Scan for the cell matching the given text and deliver its [x, y] coordinate at center. 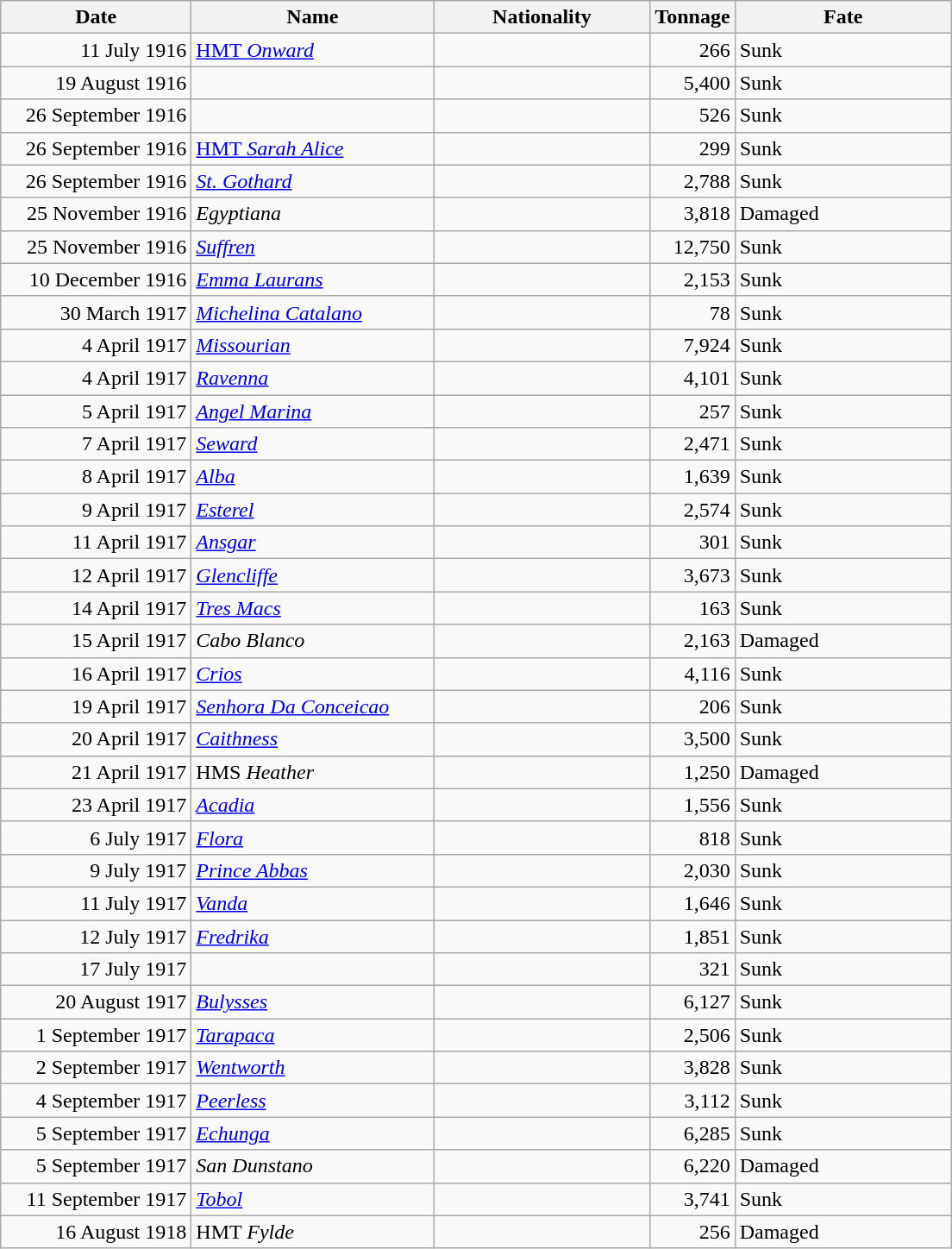
2,163 [692, 641]
78 [692, 312]
8 April 1917 [97, 477]
HMT Sarah Alice [312, 148]
Tonnage [692, 17]
2,574 [692, 510]
16 April 1917 [97, 674]
Alba [312, 477]
HMT Onward [312, 50]
4,101 [692, 378]
Tobol [312, 1199]
1,646 [692, 903]
Cabo Blanco [312, 641]
Caithness [312, 739]
3,673 [692, 575]
5,400 [692, 83]
Egyptiana [312, 214]
1,556 [692, 805]
HMS Heather [312, 772]
6,285 [692, 1133]
15 April 1917 [97, 641]
Vanda [312, 903]
3,818 [692, 214]
11 July 1917 [97, 903]
17 July 1917 [97, 970]
266 [692, 50]
Tarapaca [312, 1035]
11 April 1917 [97, 543]
6,220 [692, 1166]
23 April 1917 [97, 805]
12 July 1917 [97, 936]
Peerless [312, 1101]
818 [692, 838]
2,788 [692, 181]
San Dunstano [312, 1166]
1 September 1917 [97, 1035]
Seward [312, 444]
Flora [312, 838]
14 April 1917 [97, 608]
321 [692, 970]
Michelina Catalano [312, 312]
1,851 [692, 936]
Glencliffe [312, 575]
20 April 1917 [97, 739]
Prince Abbas [312, 870]
19 April 1917 [97, 706]
Angel Marina [312, 411]
299 [692, 148]
Ansgar [312, 543]
526 [692, 116]
Crios [312, 674]
St. Gothard [312, 181]
Date [97, 17]
Fredrika [312, 936]
7 April 1917 [97, 444]
301 [692, 543]
5 April 1917 [97, 411]
3,500 [692, 739]
20 August 1917 [97, 1002]
Name [312, 17]
Esterel [312, 510]
16 August 1918 [97, 1232]
Senhora Da Conceicao [312, 706]
30 March 1917 [97, 312]
11 July 1916 [97, 50]
4 September 1917 [97, 1101]
2 September 1917 [97, 1068]
12 April 1917 [97, 575]
Bulysses [312, 1002]
2,153 [692, 279]
21 April 1917 [97, 772]
2,471 [692, 444]
1,639 [692, 477]
HMT Fylde [312, 1232]
Fate [843, 17]
257 [692, 411]
6 July 1917 [97, 838]
3,828 [692, 1068]
256 [692, 1232]
Acadia [312, 805]
2,506 [692, 1035]
4,116 [692, 674]
163 [692, 608]
12,750 [692, 247]
11 September 1917 [97, 1199]
3,741 [692, 1199]
19 August 1916 [97, 83]
6,127 [692, 1002]
2,030 [692, 870]
Wentworth [312, 1068]
Nationality [542, 17]
9 July 1917 [97, 870]
9 April 1917 [97, 510]
Tres Macs [312, 608]
Missourian [312, 345]
206 [692, 706]
7,924 [692, 345]
1,250 [692, 772]
3,112 [692, 1101]
Ravenna [312, 378]
Echunga [312, 1133]
Suffren [312, 247]
10 December 1916 [97, 279]
Emma Laurans [312, 279]
